Detect which cell encompasses the target text, then output its (x, y) center coordinate. 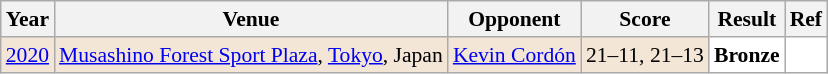
Bronze (747, 55)
Venue (251, 19)
Result (747, 19)
21–11, 21–13 (645, 55)
Score (645, 19)
Year (28, 19)
Ref (806, 19)
Musashino Forest Sport Plaza, Tokyo, Japan (251, 55)
2020 (28, 55)
Opponent (514, 19)
Kevin Cordón (514, 55)
